Locate the cell with the specified text and output its [x, y] center coordinate. 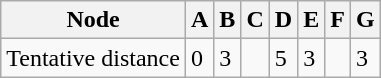
Tentative distance [94, 58]
B [228, 20]
5 [283, 58]
Node [94, 20]
F [338, 20]
G [365, 20]
A [199, 20]
E [312, 20]
0 [199, 58]
C [255, 20]
D [283, 20]
